Provide the [x, y] coordinate of the cell's center where the given text is located.  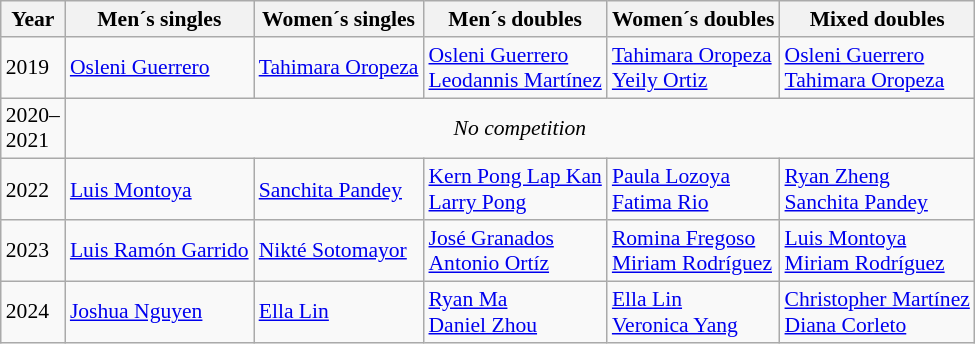
José Granados Antonio Ortíz [514, 250]
Sanchita Pandey [339, 190]
Luis Ramón Garrido [160, 250]
Joshua Nguyen [160, 312]
Luis Montoya Miriam Rodríguez [878, 250]
Men´s doubles [514, 19]
Christopher Martínez Diana Corleto [878, 312]
Women´s doubles [694, 19]
Men´s singles [160, 19]
Ryan Zheng Sanchita Pandey [878, 190]
Women´s singles [339, 19]
Tahimara Oropeza Yeily Ortiz [694, 68]
2022 [33, 190]
Ella Lin [339, 312]
2023 [33, 250]
Osleni Guerrero Leodannis Martínez [514, 68]
Paula Lozoya Fatima Rio [694, 190]
Nikté Sotomayor [339, 250]
Osleni Guerrero [160, 68]
Year [33, 19]
2019 [33, 68]
Ella Lin Veronica Yang [694, 312]
2020–2021 [33, 128]
Mixed doubles [878, 19]
No competition [520, 128]
Osleni Guerrero Tahimara Oropeza [878, 68]
Ryan Ma Daniel Zhou [514, 312]
Kern Pong Lap Kan Larry Pong [514, 190]
2024 [33, 312]
Romina Fregoso Miriam Rodríguez [694, 250]
Luis Montoya [160, 190]
Tahimara Oropeza [339, 68]
